Scan for the cell matching the given text and deliver its (X, Y) coordinate at center. 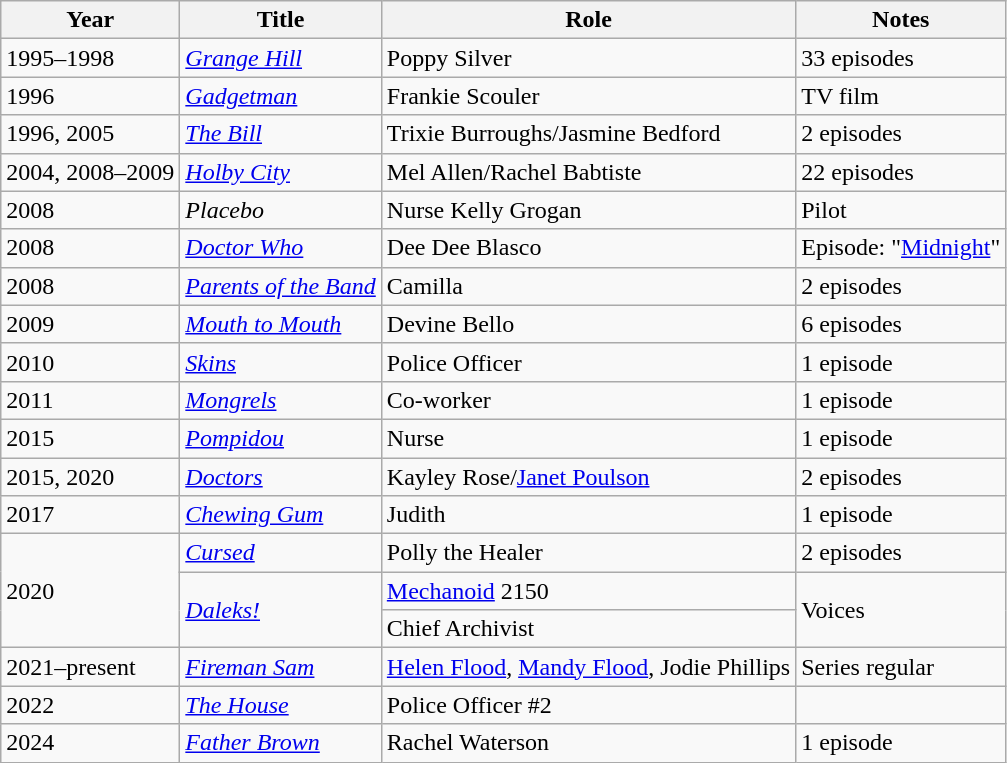
Devine Bello (588, 324)
2017 (90, 515)
Voices (901, 610)
Mel Allen/Rachel Babtiste (588, 172)
Co-worker (588, 400)
Mongrels (280, 400)
33 episodes (901, 58)
Judith (588, 515)
Trixie Burroughs/Jasmine Bedford (588, 134)
TV film (901, 96)
Role (588, 20)
2022 (90, 705)
2004, 2008–2009 (90, 172)
Kayley Rose/Janet Poulson (588, 477)
Skins (280, 362)
2024 (90, 743)
Grange Hill (280, 58)
2011 (90, 400)
Nurse (588, 438)
Gadgetman (280, 96)
Helen Flood, Mandy Flood, Jodie Phillips (588, 667)
Notes (901, 20)
Fireman Sam (280, 667)
Police Officer (588, 362)
22 episodes (901, 172)
Parents of the Band (280, 286)
Chief Archivist (588, 629)
Police Officer #2 (588, 705)
2010 (90, 362)
Placebo (280, 210)
Pilot (901, 210)
The Bill (280, 134)
2009 (90, 324)
6 episodes (901, 324)
Cursed (280, 553)
2015, 2020 (90, 477)
Episode: "Midnight" (901, 248)
Chewing Gum (280, 515)
Mechanoid 2150 (588, 591)
Series regular (901, 667)
1996 (90, 96)
Pompidou (280, 438)
Camilla (588, 286)
Daleks! (280, 610)
Polly the Healer (588, 553)
Dee Dee Blasco (588, 248)
1996, 2005 (90, 134)
2015 (90, 438)
Holby City (280, 172)
2021–present (90, 667)
Doctors (280, 477)
2020 (90, 591)
Title (280, 20)
Mouth to Mouth (280, 324)
Year (90, 20)
Father Brown (280, 743)
Doctor Who (280, 248)
Frankie Scouler (588, 96)
Rachel Waterson (588, 743)
The House (280, 705)
Nurse Kelly Grogan (588, 210)
1995–1998 (90, 58)
Poppy Silver (588, 58)
